From the cell containing the given text, extract its center point as (X, Y) coordinate. 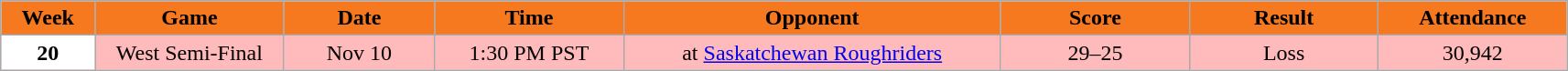
Result (1284, 18)
30,942 (1473, 53)
20 (48, 53)
West Semi-Final (189, 53)
Opponent (812, 18)
at Saskatchewan Roughriders (812, 53)
Loss (1284, 53)
Score (1095, 18)
Game (189, 18)
Date (359, 18)
29–25 (1095, 53)
Attendance (1473, 18)
Nov 10 (359, 53)
1:30 PM PST (529, 53)
Week (48, 18)
Time (529, 18)
